For the text-containing cell, return its midpoint in (X, Y) coordinate format. 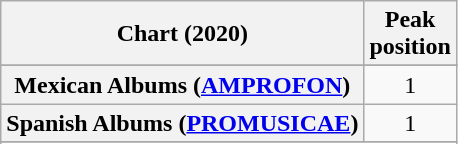
Chart (2020) (182, 34)
Mexican Albums (AMPROFON) (182, 85)
Spanish Albums (PROMUSICAE) (182, 123)
Peakposition (410, 34)
